Extract the [X, Y] coordinate from the center of the cell holding the provided text.  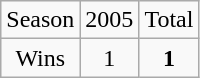
Total [169, 20]
Wins [40, 58]
2005 [110, 20]
Season [40, 20]
